From the cell containing the given text, extract its center point as [X, Y] coordinate. 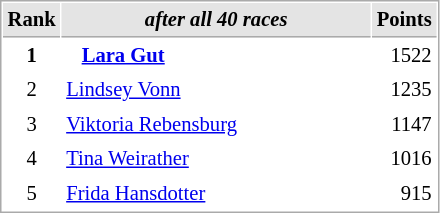
1522 [404, 56]
1235 [404, 90]
2 [32, 90]
Lara Gut [216, 56]
1147 [404, 124]
Tina Weirather [216, 158]
3 [32, 124]
after all 40 races [216, 20]
1016 [404, 158]
1 [32, 56]
Rank [32, 20]
915 [404, 194]
Viktoria Rebensburg [216, 124]
4 [32, 158]
5 [32, 194]
Frida Hansdotter [216, 194]
Points [404, 20]
Lindsey Vonn [216, 90]
